For the text-containing cell, return its midpoint in (X, Y) coordinate format. 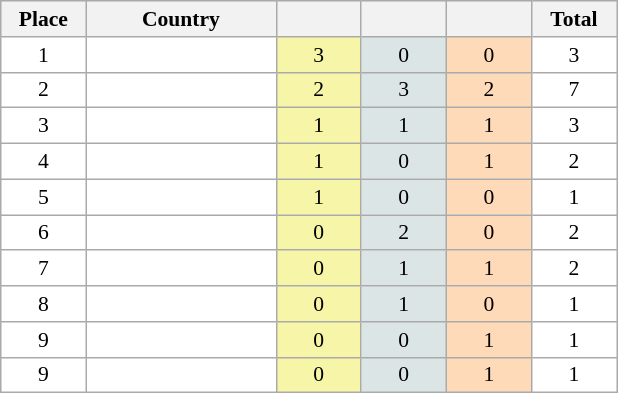
6 (44, 233)
Place (44, 19)
Total (574, 19)
4 (44, 162)
8 (44, 304)
5 (44, 197)
Country (181, 19)
